Output the [X, Y] coordinate of the center of the cell containing the given text.  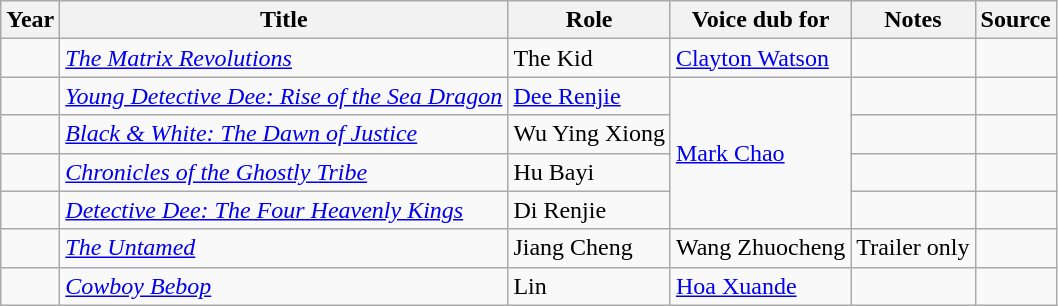
Black & White: The Dawn of Justice [284, 134]
Wu Ying Xiong [590, 134]
Jiang Cheng [590, 248]
Dee Renjie [590, 96]
Clayton Watson [760, 58]
Di Renjie [590, 210]
Hu Bayi [590, 172]
Lin [590, 286]
Hoa Xuande [760, 286]
Voice dub for [760, 20]
Young Detective Dee: Rise of the Sea Dragon [284, 96]
Mark Chao [760, 153]
Wang Zhuocheng [760, 248]
Title [284, 20]
Detective Dee: The Four Heavenly Kings [284, 210]
The Kid [590, 58]
The Untamed [284, 248]
Chronicles of the Ghostly Tribe [284, 172]
Source [1016, 20]
Cowboy Bebop [284, 286]
Role [590, 20]
Notes [913, 20]
Year [30, 20]
The Matrix Revolutions [284, 58]
Trailer only [913, 248]
